Capture the cell that displays the provided text and extract its (X, Y) central coordinate. 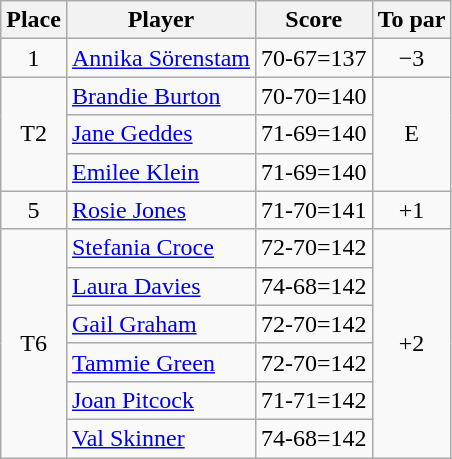
E (412, 134)
Player (160, 20)
T6 (34, 343)
Rosie Jones (160, 210)
70-67=137 (314, 58)
71-71=142 (314, 400)
To par (412, 20)
+2 (412, 343)
Brandie Burton (160, 96)
Jane Geddes (160, 134)
Tammie Green (160, 362)
Emilee Klein (160, 172)
70-70=140 (314, 96)
Val Skinner (160, 438)
Gail Graham (160, 324)
5 (34, 210)
1 (34, 58)
−3 (412, 58)
Laura Davies (160, 286)
Annika Sörenstam (160, 58)
Place (34, 20)
71-70=141 (314, 210)
Joan Pitcock (160, 400)
Stefania Croce (160, 248)
+1 (412, 210)
T2 (34, 134)
Score (314, 20)
